From the cell containing the given text, extract its center point as (X, Y) coordinate. 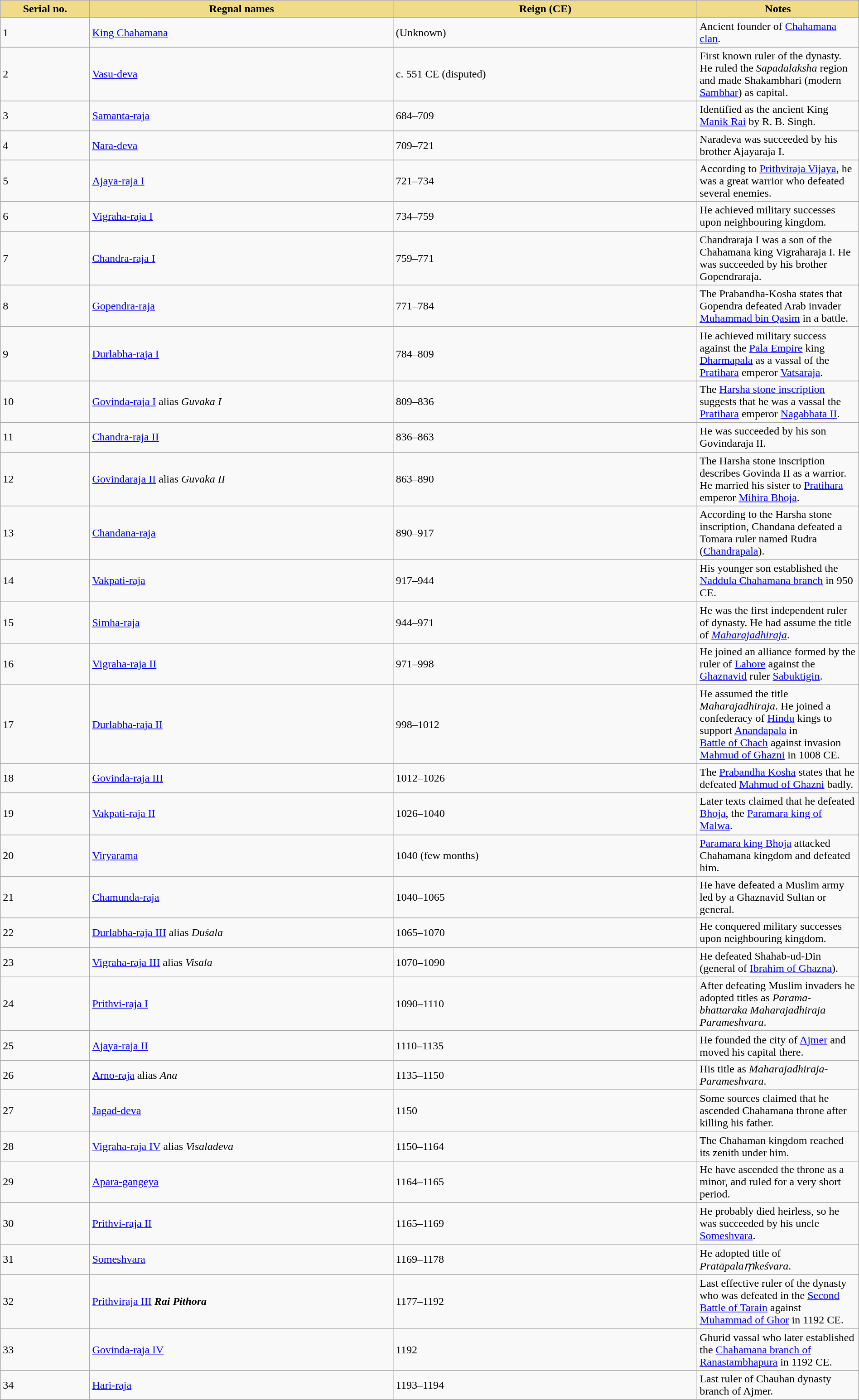
8 (45, 306)
1040–1065 (545, 897)
Prithvi-raja II (241, 1224)
7 (45, 258)
3 (45, 116)
Arno-raja alias Ana (241, 1075)
12 (45, 479)
684–709 (545, 116)
Regnal names (241, 9)
24 (45, 1004)
809–836 (545, 401)
5 (45, 181)
Gopendra-raja (241, 306)
Chamunda-raja (241, 897)
1012–1026 (545, 778)
27 (45, 1110)
He joined an alliance formed by the ruler of Lahore against the Ghaznavid ruler Sabuktigin. (778, 664)
2 (45, 74)
Naradeva was succeeded by his brother Ajayaraja I. (778, 145)
Ajaya-raja II (241, 1046)
The Chahaman kingdom reached its zenith under him. (778, 1146)
25 (45, 1046)
23 (45, 962)
19 (45, 814)
Prithviraja III Rai Pithora (241, 1301)
18 (45, 778)
1150–1164 (545, 1146)
22 (45, 932)
836–863 (545, 437)
His younger son established the Naddula Chahamana branch in 950 CE. (778, 581)
Chandraraja I was a son of the Chahamana king Vigraharaja I. He was succeeded by his brother Gopendraraja. (778, 258)
Last ruler of Chauhan dynasty branch of Ajmer. (778, 1385)
863–890 (545, 479)
The Prabandha-Kosha states that Gopendra defeated Arab invader Muhammad bin Qasim in a battle. (778, 306)
Ghurid vassal who later established the Chahamana branch of Ranastambhapura in 1192 CE. (778, 1349)
Govindaraja II alias Guvaka II (241, 479)
He founded the city of Ajmer and moved his capital there. (778, 1046)
13 (45, 533)
First known ruler of the dynasty. He ruled the Sapadalaksha region and made Shakambhari (modern Sambhar) as capital. (778, 74)
28 (45, 1146)
9 (45, 353)
Vigraha-raja IV alias Visaladeva (241, 1146)
944–971 (545, 623)
He conquered military successes upon neighbouring kingdom. (778, 932)
971–998 (545, 664)
Viryarama (241, 855)
Durlabha-raja II (241, 724)
Prithvi-raja I (241, 1004)
He probably died heirless, so he was succeeded by his uncle Someshvara. (778, 1224)
Durlabha-raja III alias Duśala (241, 932)
He have ascended the throne as a minor, and ruled for a very short period. (778, 1182)
The Prabandha Kosha states that he defeated Mahmud of Ghazni badly. (778, 778)
(Unknown) (545, 33)
Hari-raja (241, 1385)
1040 (few months) (545, 855)
Durlabha-raja I (241, 353)
He was the first independent ruler of dynasty. He had assume the title of Maharajadhiraja. (778, 623)
Vakpati-raja (241, 581)
26 (45, 1075)
1177–1192 (545, 1301)
734–759 (545, 217)
1150 (545, 1110)
The Harsha stone inscription suggests that he was a vassal the Pratihara emperor Nagabhata II. (778, 401)
1090–1110 (545, 1004)
King Chahamana (241, 33)
4 (45, 145)
759–771 (545, 258)
34 (45, 1385)
Reign (CE) (545, 9)
Chandana-raja (241, 533)
Vakpati-raja II (241, 814)
He have defeated a Muslim army led by a Ghaznavid Sultan or general. (778, 897)
Later texts claimed that he defeated Bhoja, the Paramara king of Malwa. (778, 814)
Notes (778, 9)
Govinda-raja IV (241, 1349)
21 (45, 897)
31 (45, 1260)
17 (45, 724)
Last effective ruler of the dynasty who was defeated in the Second Battle of Tarain against Muhammad of Ghor in 1192 CE. (778, 1301)
According to Prithviraja Vijaya, he was a great warrior who defeated several enemies. (778, 181)
771–784 (545, 306)
1026–1040 (545, 814)
29 (45, 1182)
1165–1169 (545, 1224)
Jagad-deva (241, 1110)
1110–1135 (545, 1046)
890–917 (545, 533)
1070–1090 (545, 962)
1193–1194 (545, 1385)
998–1012 (545, 724)
He was succeeded by his son Govindaraja II. (778, 437)
Serial no. (45, 9)
721–734 (545, 181)
11 (45, 437)
Samanta-raja (241, 116)
1192 (545, 1349)
Vasu-deva (241, 74)
1169–1178 (545, 1260)
Vigraha-raja I (241, 217)
He achieved military success against the Pala Empire king Dharmapala as a vassal of the Pratihara emperor Vatsaraja. (778, 353)
20 (45, 855)
Identified as the ancient King Manik Rai by R. B. Singh. (778, 116)
30 (45, 1224)
He adopted title of Pratāpalaṃkeśvara. (778, 1260)
15 (45, 623)
Paramara king Bhoja attacked Chahamana kingdom and defeated him. (778, 855)
Govinda-raja I alias Guvaka I (241, 401)
Ancient founder of Chahamana clan. (778, 33)
Vigraha-raja II (241, 664)
1164–1165 (545, 1182)
16 (45, 664)
32 (45, 1301)
He defeated Shahab-ud-Din (general of Ibrahim of Ghazna). (778, 962)
Simha-raja (241, 623)
6 (45, 217)
Chandra-raja II (241, 437)
1 (45, 33)
c. 551 CE (disputed) (545, 74)
Ajaya-raja I (241, 181)
After defeating Muslim invaders he adopted titles as Parama-bhattaraka Maharajadhiraja Parameshvara. (778, 1004)
According to the Harsha stone inscription, Chandana defeated a Tomara ruler named Rudra(Chandrapala). (778, 533)
The Harsha stone inscription describes Govinda II as a warrior. He married his sister to Pratihara emperor Mihira Bhoja. (778, 479)
10 (45, 401)
33 (45, 1349)
Govinda-raja III (241, 778)
14 (45, 581)
Some sources claimed that he ascended Chahamana throne after killing his father. (778, 1110)
Apara-gangeya (241, 1182)
1065–1070 (545, 932)
1135–1150 (545, 1075)
He achieved military successes upon neighbouring kingdom. (778, 217)
917–944 (545, 581)
Chandra-raja I (241, 258)
709–721 (545, 145)
Someshvara (241, 1260)
Nara-deva (241, 145)
His title as Maharajadhiraja-Parameshvara. (778, 1075)
Vigraha-raja III alias Visala (241, 962)
784–809 (545, 353)
